Determine the [X, Y] coordinate at the center of the cell enclosing the given text.  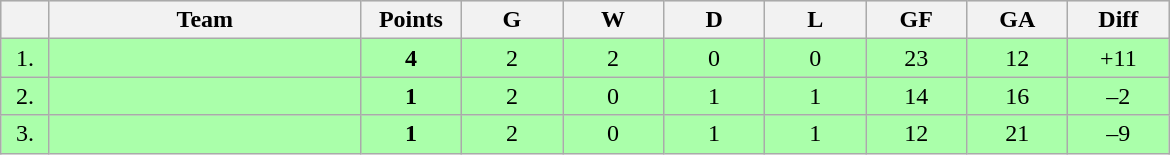
Diff [1118, 20]
+11 [1118, 58]
L [816, 20]
G [512, 20]
–2 [1118, 96]
4 [410, 58]
2. [26, 96]
GA [1018, 20]
Points [410, 20]
1. [26, 58]
D [714, 20]
14 [916, 96]
GF [916, 20]
3. [26, 134]
21 [1018, 134]
Team [204, 20]
16 [1018, 96]
W [612, 20]
23 [916, 58]
–9 [1118, 134]
